Capture the cell that displays the provided text and extract its [X, Y] central coordinate. 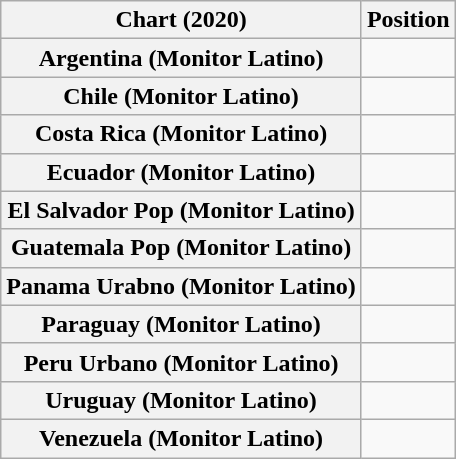
Uruguay (Monitor Latino) [182, 400]
Panama Urabno (Monitor Latino) [182, 286]
Position [408, 20]
Ecuador (Monitor Latino) [182, 172]
Argentina (Monitor Latino) [182, 58]
Venezuela (Monitor Latino) [182, 438]
Paraguay (Monitor Latino) [182, 324]
Peru Urbano (Monitor Latino) [182, 362]
Chart (2020) [182, 20]
Costa Rica (Monitor Latino) [182, 134]
Chile (Monitor Latino) [182, 96]
El Salvador Pop (Monitor Latino) [182, 210]
Guatemala Pop (Monitor Latino) [182, 248]
